Search for the cell housing the specified text and yield its [x, y] center coordinate. 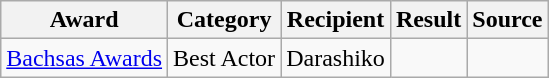
Darashiko [336, 58]
Category [224, 20]
Bachsas Awards [84, 58]
Recipient [336, 20]
Award [84, 20]
Source [508, 20]
Result [428, 20]
Best Actor [224, 58]
